Return the (X, Y) coordinate for the center point of the cell that contains the specified text.  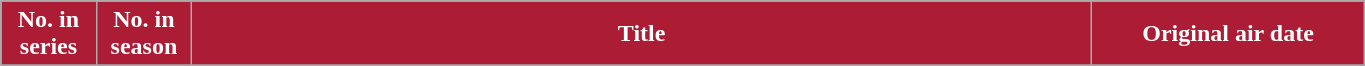
Original air date (1228, 34)
No. inseries (48, 34)
No. inseason (144, 34)
Title (642, 34)
